Return (x, y) of the center of cell containing provided text 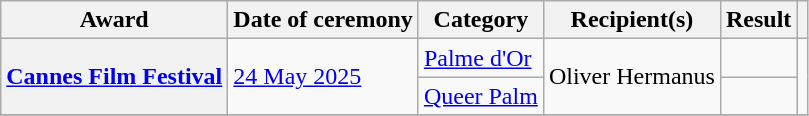
Queer Palm (480, 96)
Palme d'Or (480, 58)
Award (114, 20)
Result (758, 20)
Cannes Film Festival (114, 77)
Recipient(s) (632, 20)
24 May 2025 (324, 77)
Oliver Hermanus (632, 77)
Date of ceremony (324, 20)
Category (480, 20)
